Locate the cell with the specified text and output its [X, Y] center coordinate. 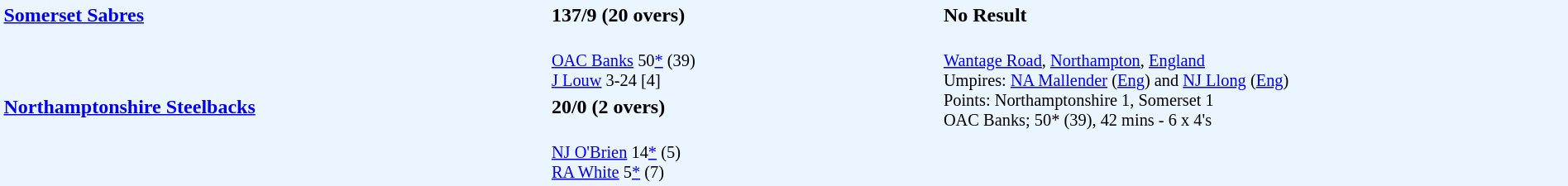
No Result [1254, 15]
NJ O'Brien 14* (5) RA White 5* (7) [744, 152]
137/9 (20 overs) [744, 15]
Northamptonshire Steelbacks [275, 139]
OAC Banks 50* (39) J Louw 3-24 [4] [744, 61]
20/0 (2 overs) [744, 107]
Somerset Sabres [275, 47]
